Detect which cell encompasses the target text, then output its (X, Y) center coordinate. 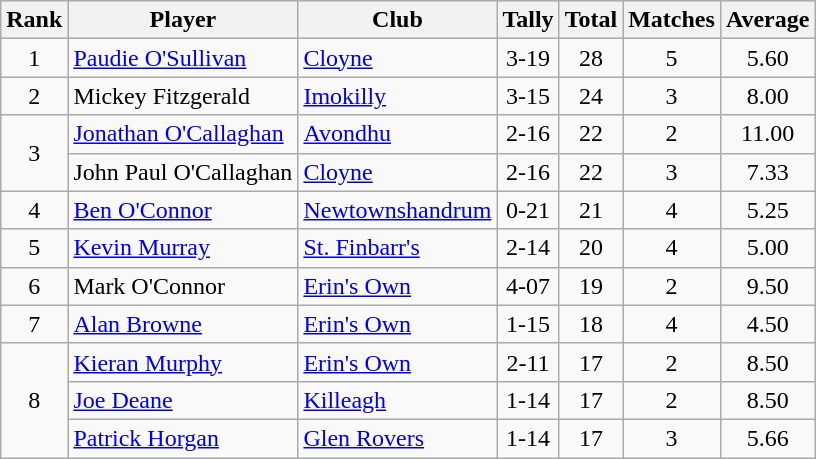
Killeagh (398, 400)
5.66 (768, 438)
Ben O'Connor (183, 210)
Alan Browne (183, 324)
7 (34, 324)
5.25 (768, 210)
4-07 (528, 286)
Jonathan O'Callaghan (183, 134)
24 (591, 96)
Rank (34, 20)
Club (398, 20)
1-15 (528, 324)
Newtownshandrum (398, 210)
5.60 (768, 58)
19 (591, 286)
3-19 (528, 58)
4.50 (768, 324)
28 (591, 58)
Avondhu (398, 134)
8 (34, 400)
Tally (528, 20)
Imokilly (398, 96)
Player (183, 20)
5.00 (768, 248)
8.00 (768, 96)
Total (591, 20)
6 (34, 286)
7.33 (768, 172)
Average (768, 20)
20 (591, 248)
Mark O'Connor (183, 286)
Matches (672, 20)
Kevin Murray (183, 248)
Mickey Fitzgerald (183, 96)
21 (591, 210)
Glen Rovers (398, 438)
2-14 (528, 248)
Kieran Murphy (183, 362)
Patrick Horgan (183, 438)
1 (34, 58)
John Paul O'Callaghan (183, 172)
0-21 (528, 210)
18 (591, 324)
Joe Deane (183, 400)
3-15 (528, 96)
Paudie O'Sullivan (183, 58)
11.00 (768, 134)
St. Finbarr's (398, 248)
2-11 (528, 362)
9.50 (768, 286)
